Identify which cell holds the provided text, then report its [x, y] central coordinate. 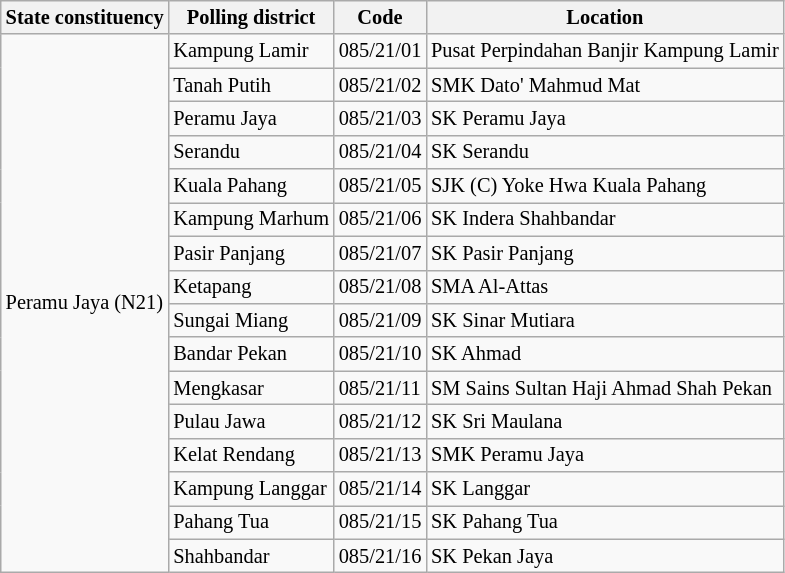
Polling district [250, 17]
085/21/06 [380, 219]
SK Indera Shahbandar [604, 219]
Shahbandar [250, 556]
Peramu Jaya [250, 118]
Mengkasar [250, 388]
085/21/12 [380, 421]
Pahang Tua [250, 522]
085/21/10 [380, 354]
SMA Al-Attas [604, 287]
Kampung Lamir [250, 51]
Pusat Perpindahan Banjir Kampung Lamir [604, 51]
SK Sinar Mutiara [604, 320]
SMK Peramu Jaya [604, 455]
SJK (C) Yoke Hwa Kuala Pahang [604, 186]
085/21/15 [380, 522]
085/21/13 [380, 455]
Ketapang [250, 287]
Bandar Pekan [250, 354]
085/21/08 [380, 287]
Pulau Jawa [250, 421]
085/21/01 [380, 51]
SK Peramu Jaya [604, 118]
085/21/14 [380, 489]
SK Pasir Panjang [604, 253]
SK Serandu [604, 152]
Code [380, 17]
Sungai Miang [250, 320]
085/21/09 [380, 320]
Kampung Marhum [250, 219]
085/21/05 [380, 186]
Location [604, 17]
SM Sains Sultan Haji Ahmad Shah Pekan [604, 388]
085/21/11 [380, 388]
085/21/04 [380, 152]
085/21/07 [380, 253]
State constituency [85, 17]
SK Langgar [604, 489]
085/21/02 [380, 85]
Serandu [250, 152]
Kampung Langgar [250, 489]
SK Ahmad [604, 354]
Kelat Rendang [250, 455]
Pasir Panjang [250, 253]
Tanah Putih [250, 85]
Kuala Pahang [250, 186]
085/21/16 [380, 556]
SMK Dato' Mahmud Mat [604, 85]
SK Sri Maulana [604, 421]
Peramu Jaya (N21) [85, 303]
085/21/03 [380, 118]
SK Pekan Jaya [604, 556]
SK Pahang Tua [604, 522]
